Identify which cell holds the provided text, then report its (X, Y) central coordinate. 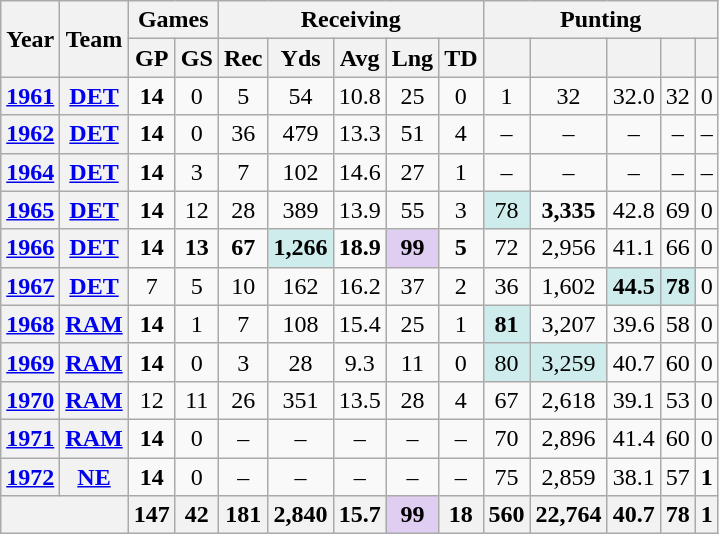
Avg (360, 58)
13 (196, 248)
54 (300, 96)
27 (412, 172)
66 (678, 248)
GS (196, 58)
38.1 (634, 477)
42.8 (634, 210)
1,602 (568, 286)
GP (152, 58)
NE (94, 477)
Receiving (350, 20)
181 (243, 515)
1964 (30, 172)
3,335 (568, 210)
51 (412, 134)
Team (94, 39)
41.1 (634, 248)
39.6 (634, 324)
22,764 (568, 515)
58 (678, 324)
1962 (30, 134)
13.9 (360, 210)
1969 (30, 362)
70 (506, 438)
10 (243, 286)
1966 (30, 248)
37 (412, 286)
479 (300, 134)
2 (461, 286)
2,840 (300, 515)
TD (461, 58)
1965 (30, 210)
16.2 (360, 286)
10.8 (360, 96)
1972 (30, 477)
147 (152, 515)
162 (300, 286)
18.9 (360, 248)
80 (506, 362)
75 (506, 477)
1971 (30, 438)
13.3 (360, 134)
1961 (30, 96)
Yds (300, 58)
3,207 (568, 324)
389 (300, 210)
72 (506, 248)
69 (678, 210)
57 (678, 477)
9.3 (360, 362)
18 (461, 515)
81 (506, 324)
Punting (600, 20)
1968 (30, 324)
42 (196, 515)
108 (300, 324)
1967 (30, 286)
1,266 (300, 248)
15.4 (360, 324)
Rec (243, 58)
560 (506, 515)
13.5 (360, 400)
39.1 (634, 400)
Year (30, 39)
55 (412, 210)
Games (173, 20)
14.6 (360, 172)
15.7 (360, 515)
44.5 (634, 286)
2,618 (568, 400)
102 (300, 172)
3,259 (568, 362)
1970 (30, 400)
2,956 (568, 248)
32.0 (634, 96)
2,859 (568, 477)
53 (678, 400)
41.4 (634, 438)
26 (243, 400)
351 (300, 400)
2,896 (568, 438)
Lng (412, 58)
